Search for the cell housing the specified text and yield its [X, Y] center coordinate. 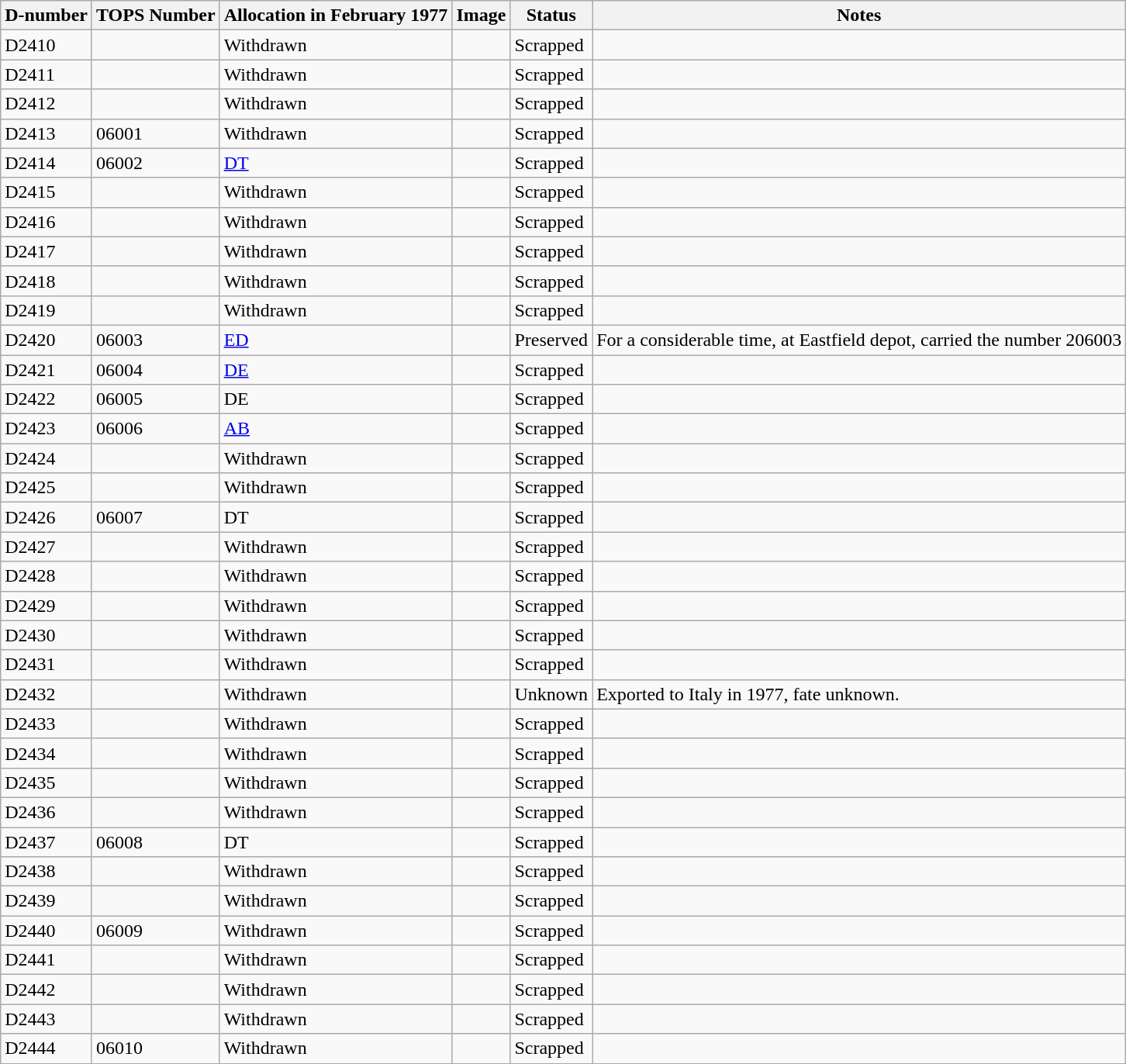
Unknown [551, 694]
For a considerable time, at Eastfield depot, carried the number 206003 [859, 340]
D2438 [47, 872]
06001 [155, 133]
Exported to Italy in 1977, fate unknown. [859, 694]
D2431 [47, 665]
D2436 [47, 812]
D-number [47, 16]
TOPS Number [155, 16]
D2418 [47, 281]
D2430 [47, 635]
D2432 [47, 694]
06006 [155, 429]
D2442 [47, 990]
D2433 [47, 724]
D2427 [47, 547]
Allocation in February 1977 [336, 16]
D2425 [47, 488]
D2413 [47, 133]
D2410 [47, 45]
D2411 [47, 74]
D2417 [47, 251]
AB [336, 429]
D2422 [47, 399]
Image [481, 16]
D2414 [47, 163]
06004 [155, 370]
D2437 [47, 841]
06009 [155, 931]
ED [336, 340]
06002 [155, 163]
D2429 [47, 606]
D2419 [47, 310]
D2415 [47, 192]
06007 [155, 517]
Preserved [551, 340]
D2441 [47, 960]
D2421 [47, 370]
06010 [155, 1048]
06005 [155, 399]
D2428 [47, 576]
D2439 [47, 901]
D2424 [47, 458]
D2435 [47, 782]
D2426 [47, 517]
D2416 [47, 222]
D2443 [47, 1019]
D2444 [47, 1048]
D2412 [47, 104]
D2423 [47, 429]
D2434 [47, 753]
06008 [155, 841]
D2420 [47, 340]
06003 [155, 340]
Status [551, 16]
Notes [859, 16]
D2440 [47, 931]
